Detect which cell encompasses the target text, then output its (x, y) center coordinate. 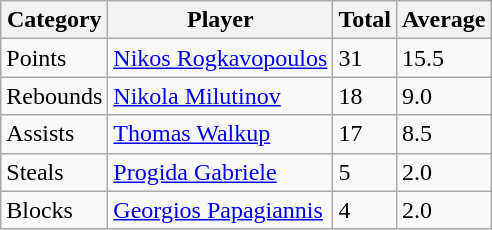
8.5 (444, 134)
Rebounds (54, 96)
18 (365, 96)
31 (365, 58)
Player (220, 20)
Assists (54, 134)
15.5 (444, 58)
17 (365, 134)
5 (365, 172)
Category (54, 20)
Steals (54, 172)
Total (365, 20)
Average (444, 20)
Nikola Milutinov (220, 96)
Nikos Rogkavopoulos (220, 58)
Points (54, 58)
Blocks (54, 210)
Thomas Walkup (220, 134)
Progida Gabriele (220, 172)
Georgios Papagiannis (220, 210)
4 (365, 210)
9.0 (444, 96)
